Detect which cell encompasses the target text, then output its (X, Y) center coordinate. 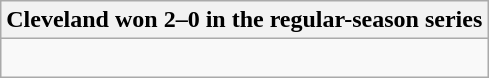
Cleveland won 2–0 in the regular-season series (244, 20)
